Return [X, Y] of the center of cell containing provided text 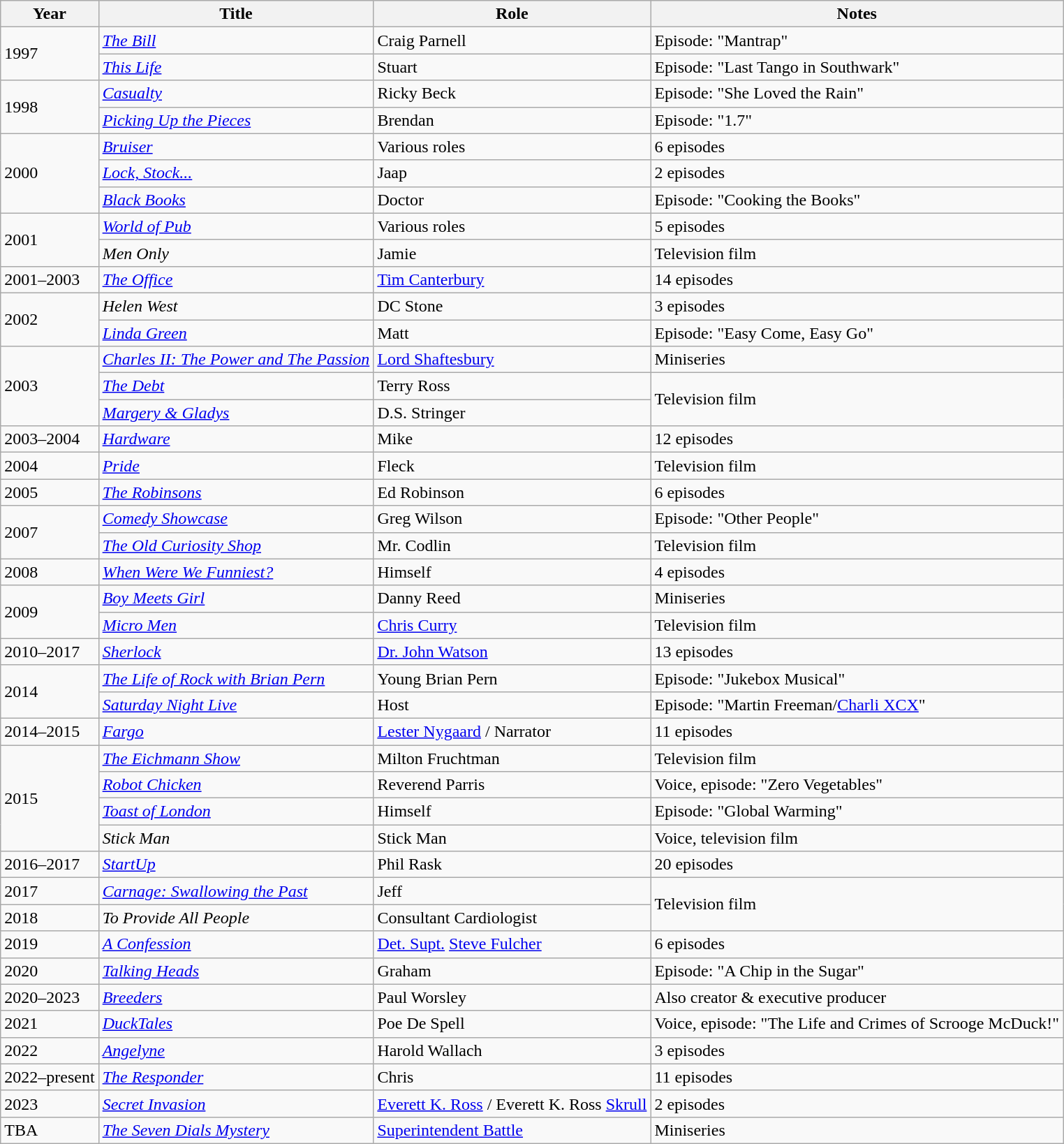
Linda Green [236, 333]
Carnage: Swallowing the Past [236, 891]
Episode: "Other People" [857, 519]
Lester Nygaard / Narrator [512, 731]
Angelyne [236, 1050]
1997 [50, 54]
Title [236, 14]
Episode: "She Loved the Rain" [857, 94]
2023 [50, 1103]
2000 [50, 173]
Everett K. Ross / Everett K. Ross Skrull [512, 1103]
Toast of London [236, 812]
Matt [512, 333]
Micro Men [236, 625]
2022 [50, 1050]
Voice, episode: "Zero Vegetables" [857, 785]
Greg Wilson [512, 519]
Poe De Spell [512, 1024]
Episode: "Last Tango in Southwark" [857, 67]
Danny Reed [512, 599]
Pride [236, 466]
Mr. Codlin [512, 545]
Charles II: The Power and The Passion [236, 360]
2020–2023 [50, 997]
The Old Curiosity Shop [236, 545]
5 episodes [857, 226]
Episode: "Cooking the Books" [857, 200]
2014 [50, 691]
Episode: "A Chip in the Sugar" [857, 971]
1998 [50, 107]
Episode: "Jukebox Musical" [857, 678]
When Were We Funniest? [236, 572]
2007 [50, 532]
Secret Invasion [236, 1103]
2003 [50, 386]
Det. Supt. Steve Fulcher [512, 944]
Notes [857, 14]
Craig Parnell [512, 41]
TBA [50, 1130]
Episode: "1.7" [857, 120]
Robot Chicken [236, 785]
Bruiser [236, 147]
Dr. John Watson [512, 652]
DuckTales [236, 1024]
2022–present [50, 1077]
Host [512, 705]
Paul Worsley [512, 997]
Helen West [236, 306]
Casualty [236, 94]
Superintendent Battle [512, 1130]
Stuart [512, 67]
2021 [50, 1024]
2001 [50, 240]
Talking Heads [236, 971]
2005 [50, 492]
Jamie [512, 253]
The Robinsons [236, 492]
Also creator & executive producer [857, 997]
The Debt [236, 386]
Voice, episode: "The Life and Crimes of Scrooge McDuck!" [857, 1024]
Terry Ross [512, 386]
4 episodes [857, 572]
Brendan [512, 120]
Men Only [236, 253]
2008 [50, 572]
Episode: "Martin Freeman/Charli XCX" [857, 705]
The Responder [236, 1077]
Episode: "Global Warming" [857, 812]
Tim Canterbury [512, 279]
Fleck [512, 466]
2017 [50, 891]
2004 [50, 466]
2002 [50, 319]
Lord Shaftesbury [512, 360]
Picking Up the Pieces [236, 120]
Comedy Showcase [236, 519]
Milton Fruchtman [512, 758]
D.S. Stringer [512, 413]
Chris Curry [512, 625]
Sherlock [236, 652]
Breeders [236, 997]
The Office [236, 279]
This Life [236, 67]
Episode: "Mantrap" [857, 41]
14 episodes [857, 279]
2019 [50, 944]
Hardware [236, 439]
Fargo [236, 731]
DC Stone [512, 306]
2016–2017 [50, 865]
Mike [512, 439]
Black Books [236, 200]
2020 [50, 971]
2010–2017 [50, 652]
A Confession [236, 944]
Voice, television film [857, 838]
Chris [512, 1077]
12 episodes [857, 439]
2015 [50, 798]
2018 [50, 918]
Ricky Beck [512, 94]
Margery & Gladys [236, 413]
Ed Robinson [512, 492]
Consultant Cardiologist [512, 918]
13 episodes [857, 652]
Jaap [512, 173]
Reverend Parris [512, 785]
Episode: "Easy Come, Easy Go" [857, 333]
Lock, Stock... [236, 173]
Saturday Night Live [236, 705]
Doctor [512, 200]
2003–2004 [50, 439]
Phil Rask [512, 865]
Role [512, 14]
Boy Meets Girl [236, 599]
Jeff [512, 891]
The Life of Rock with Brian Pern [236, 678]
Harold Wallach [512, 1050]
2009 [50, 612]
To Provide All People [236, 918]
The Seven Dials Mystery [236, 1130]
The Bill [236, 41]
Graham [512, 971]
StartUp [236, 865]
Young Brian Pern [512, 678]
Year [50, 14]
2001–2003 [50, 279]
World of Pub [236, 226]
2014–2015 [50, 731]
20 episodes [857, 865]
The Eichmann Show [236, 758]
